Extract the (x, y) coordinate from the center of the cell holding the provided text.  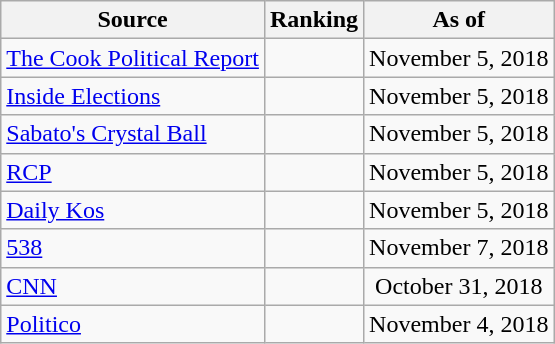
November 7, 2018 (459, 248)
CNN (133, 286)
Sabato's Crystal Ball (133, 134)
RCP (133, 172)
November 4, 2018 (459, 324)
October 31, 2018 (459, 286)
538 (133, 248)
Daily Kos (133, 210)
Source (133, 20)
Politico (133, 324)
The Cook Political Report (133, 58)
As of (459, 20)
Inside Elections (133, 96)
Ranking (314, 20)
